Extract the (x, y) coordinate from the center of the cell holding the provided text.  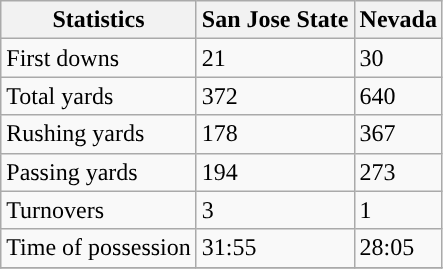
367 (398, 134)
640 (398, 96)
Turnovers (99, 210)
Total yards (99, 96)
Passing yards (99, 172)
Statistics (99, 20)
21 (275, 58)
San Jose State (275, 20)
Nevada (398, 20)
Time of possession (99, 248)
273 (398, 172)
372 (275, 96)
31:55 (275, 248)
1 (398, 210)
194 (275, 172)
28:05 (398, 248)
30 (398, 58)
3 (275, 210)
178 (275, 134)
Rushing yards (99, 134)
First downs (99, 58)
